Return the [x, y] coordinate for the center point of the cell that contains the specified text.  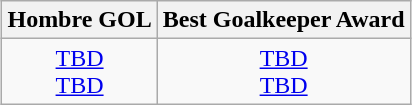
Best Goalkeeper Award [284, 20]
Hombre GOL [80, 20]
